Return the (x, y) coordinate for the center point of the cell that contains the specified text.  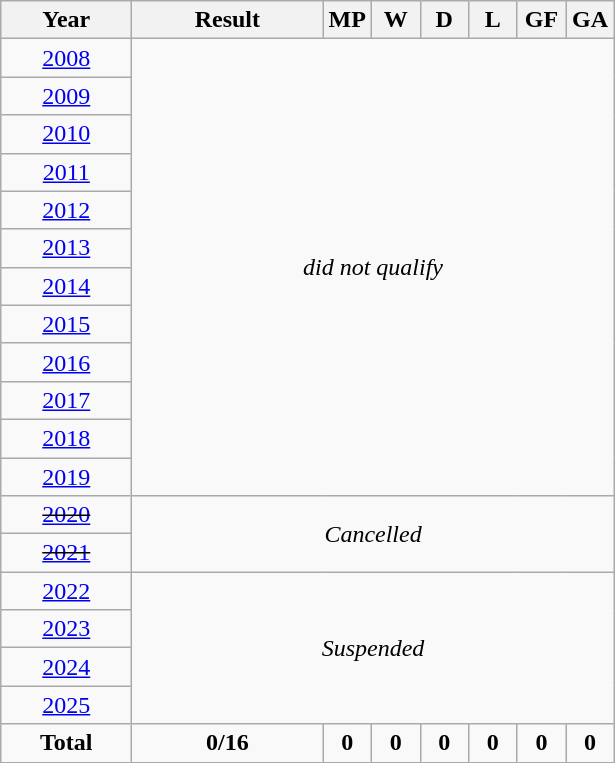
2016 (66, 362)
2020 (66, 515)
2023 (66, 629)
2021 (66, 553)
GF (542, 20)
2022 (66, 591)
Result (228, 20)
2013 (66, 248)
2010 (66, 134)
Year (66, 20)
MP (348, 20)
D (444, 20)
2015 (66, 324)
2008 (66, 58)
2025 (66, 705)
GA (590, 20)
Cancelled (373, 534)
2011 (66, 172)
2009 (66, 96)
W (396, 20)
2017 (66, 400)
L (494, 20)
2024 (66, 667)
2019 (66, 477)
2014 (66, 286)
0/16 (228, 743)
Suspended (373, 648)
2012 (66, 210)
did not qualify (373, 268)
2018 (66, 438)
Total (66, 743)
